Return the [X, Y] coordinate for the center point of the cell that contains the specified text.  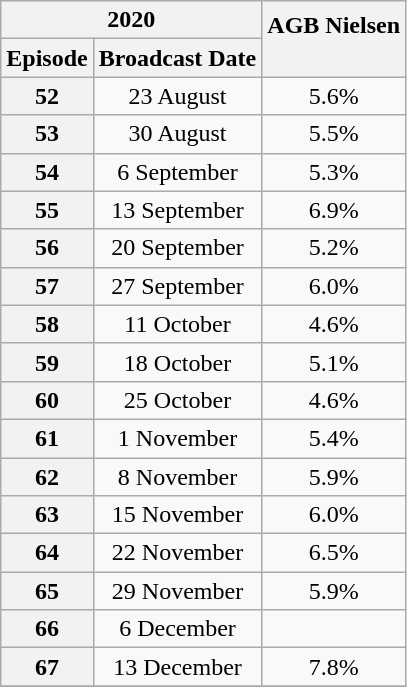
67 [47, 667]
60 [47, 400]
6.5% [334, 553]
54 [47, 172]
6 December [178, 629]
8 November [178, 477]
29 November [178, 591]
25 October [178, 400]
AGB Nielsen [334, 39]
20 September [178, 248]
30 August [178, 134]
Episode [47, 58]
22 November [178, 553]
58 [47, 324]
61 [47, 438]
55 [47, 210]
6.9% [334, 210]
63 [47, 515]
5.2% [334, 248]
18 October [178, 362]
1 November [178, 438]
15 November [178, 515]
57 [47, 286]
5.5% [334, 134]
65 [47, 591]
13 September [178, 210]
66 [47, 629]
5.6% [334, 96]
6 September [178, 172]
23 August [178, 96]
62 [47, 477]
Broadcast Date [178, 58]
5.1% [334, 362]
11 October [178, 324]
2020 [132, 20]
53 [47, 134]
64 [47, 553]
13 December [178, 667]
5.4% [334, 438]
59 [47, 362]
27 September [178, 286]
56 [47, 248]
52 [47, 96]
7.8% [334, 667]
5.3% [334, 172]
